Determine the [x, y] coordinate at the center of the cell enclosing the given text.  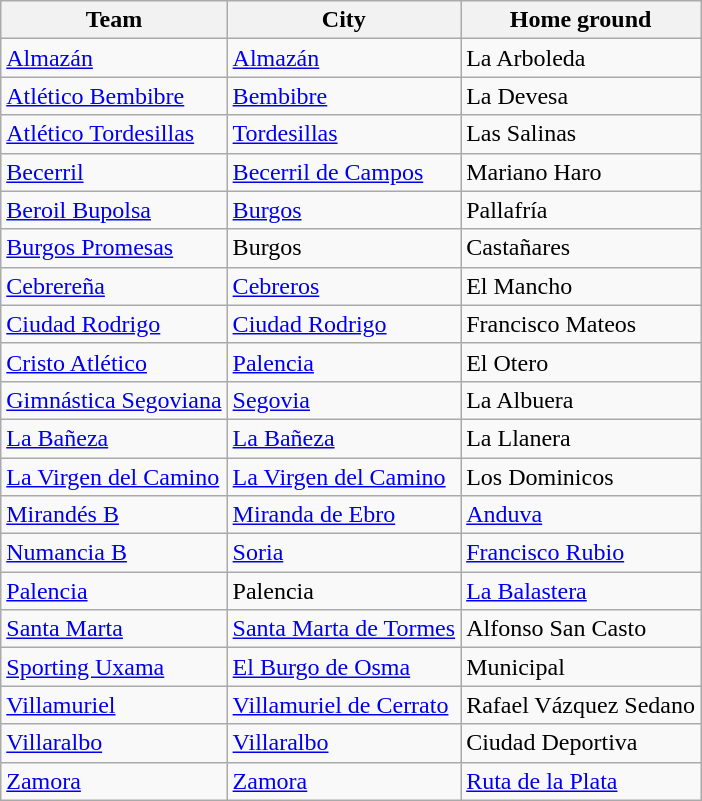
Castañares [581, 248]
El Mancho [581, 286]
Becerril [114, 172]
Becerril de Campos [344, 172]
Villamuriel [114, 705]
Cebreros [344, 286]
Anduva [581, 515]
El Burgo de Osma [344, 667]
Miranda de Ebro [344, 515]
La Arboleda [581, 58]
Beroil Bupolsa [114, 210]
Cebrereña [114, 286]
Atlético Bembibre [114, 96]
City [344, 20]
Rafael Vázquez Sedano [581, 705]
Francisco Rubio [581, 553]
La Albuera [581, 400]
El Otero [581, 362]
La Balastera [581, 591]
Tordesillas [344, 134]
Los Dominicos [581, 477]
La Devesa [581, 96]
Home ground [581, 20]
Bembibre [344, 96]
Francisco Mateos [581, 324]
Cristo Atlético [114, 362]
Team [114, 20]
Sporting Uxama [114, 667]
Ruta de la Plata [581, 781]
Burgos Promesas [114, 248]
Pallafría [581, 210]
La Llanera [581, 438]
Alfonso San Casto [581, 629]
Santa Marta de Tormes [344, 629]
Mirandés B [114, 515]
Gimnástica Segoviana [114, 400]
Segovia [344, 400]
Municipal [581, 667]
Atlético Tordesillas [114, 134]
Mariano Haro [581, 172]
Ciudad Deportiva [581, 743]
Villamuriel de Cerrato [344, 705]
Numancia B [114, 553]
Santa Marta [114, 629]
Las Salinas [581, 134]
Soria [344, 553]
